Identify which cell holds the provided text, then report its [X, Y] central coordinate. 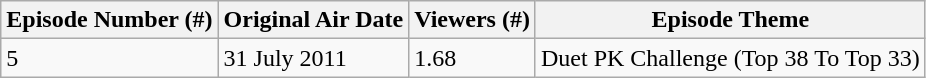
Original Air Date [314, 20]
Duet PK Challenge (Top 38 To Top 33) [730, 58]
Episode Number (#) [110, 20]
31 July 2011 [314, 58]
5 [110, 58]
Viewers (#) [472, 20]
1.68 [472, 58]
Episode Theme [730, 20]
